Provide the (x, y) coordinate of the cell's center where the given text is located.  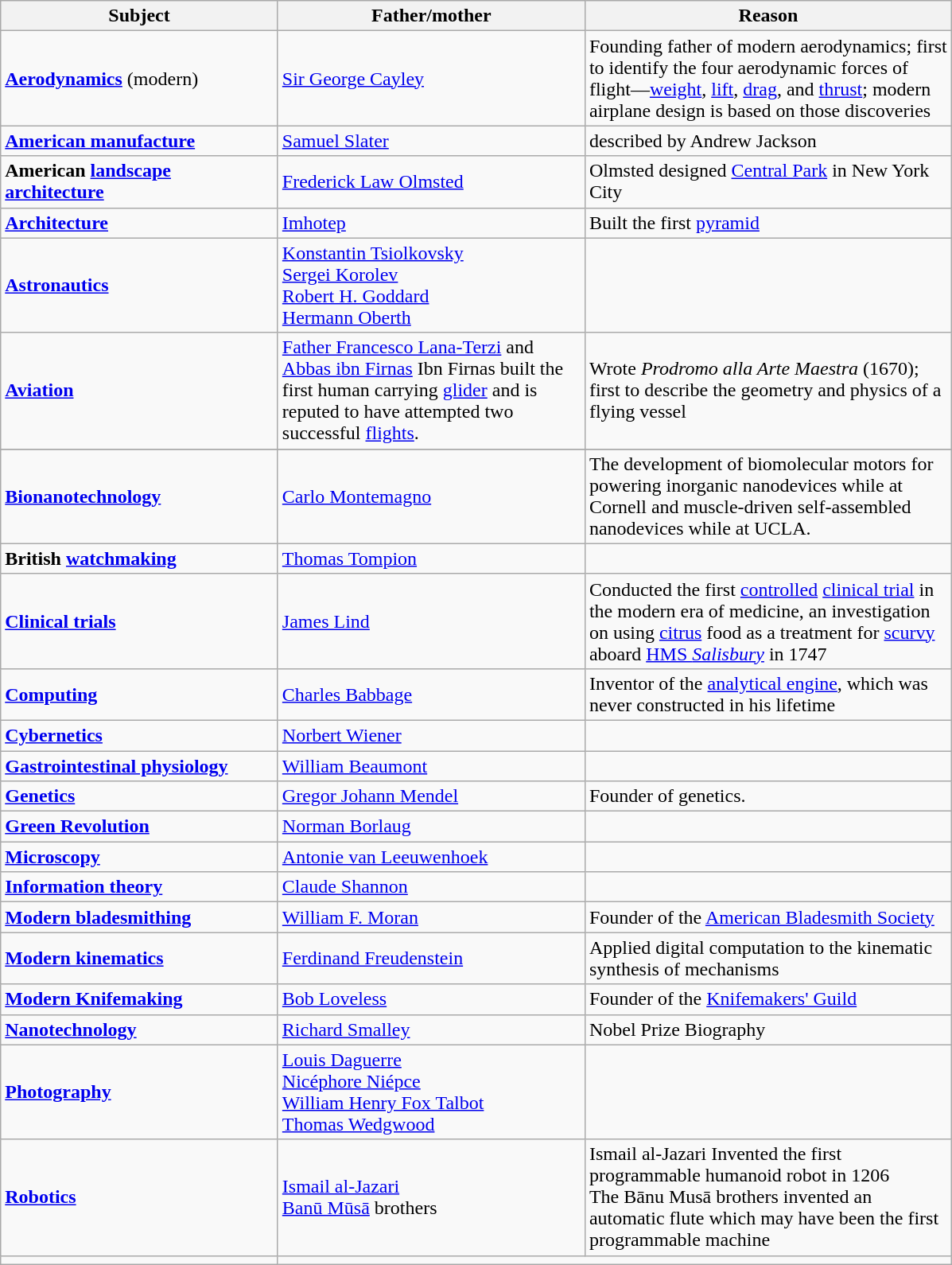
Wrote Prodromo alla Arte Maestra (1670); first to describe the geometry and physics of a flying vessel (768, 391)
Clinical trials (140, 621)
Microscopy (140, 857)
Founder of the Knifemakers' Guild (768, 999)
Ismail al-JazariBanū Mūsā brothers (431, 1197)
Imhotep (431, 223)
Aviation (140, 391)
Father/mother (431, 16)
Gastrointestinal physiology (140, 766)
Bionanotechnology (140, 496)
Charles Babbage (431, 694)
Olmsted designed Central Park in New York City (768, 181)
Founder of the American Bladesmith Society (768, 917)
Louis DaguerreNicéphore NiépceWilliam Henry Fox TalbotThomas Wedgwood (431, 1092)
Built the first pyramid (768, 223)
Bob Loveless (431, 999)
described by Andrew Jackson (768, 141)
William F. Moran (431, 917)
Modern Knifemaking (140, 999)
Ferdinand Freudenstein (431, 958)
Architecture (140, 223)
Richard Smalley (431, 1030)
Computing (140, 694)
Norman Borlaug (431, 827)
Modern kinematics (140, 958)
Carlo Montemagno (431, 496)
Aerodynamics (modern) (140, 78)
Robotics (140, 1197)
Nobel Prize Biography (768, 1030)
Photography (140, 1092)
Modern bladesmithing (140, 917)
Inventor of the analytical engine, which was never constructed in his lifetime (768, 694)
Applied digital computation to the kinematic synthesis of mechanisms (768, 958)
Cybernetics (140, 735)
Astronautics (140, 285)
American landscape architecture (140, 181)
Gregor Johann Mendel (431, 796)
Samuel Slater (431, 141)
Claude Shannon (431, 887)
Reason (768, 16)
Green Revolution (140, 827)
Konstantin TsiolkovskySergei KorolevRobert H. GoddardHermann Oberth (431, 285)
Subject (140, 16)
William Beaumont (431, 766)
Antonie van Leeuwenhoek (431, 857)
American manufacture (140, 141)
Norbert Wiener (431, 735)
British watchmaking (140, 559)
Thomas Tompion (431, 559)
Information theory (140, 887)
James Lind (431, 621)
Genetics (140, 796)
Founder of genetics. (768, 796)
Frederick Law Olmsted (431, 181)
Sir George Cayley (431, 78)
Nanotechnology (140, 1030)
